Search for the cell housing the specified text and yield its [x, y] center coordinate. 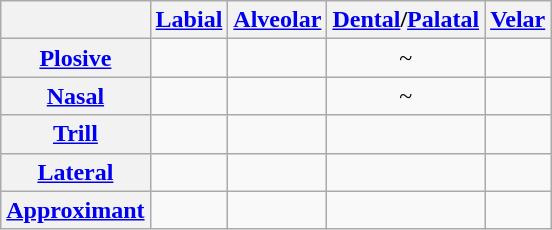
Nasal [76, 96]
Lateral [76, 172]
Labial [189, 20]
Trill [76, 134]
Plosive [76, 58]
Approximant [76, 210]
Dental/Palatal [406, 20]
Alveolar [278, 20]
Velar [518, 20]
